Extract the [X, Y] coordinate from the center of the cell holding the provided text.  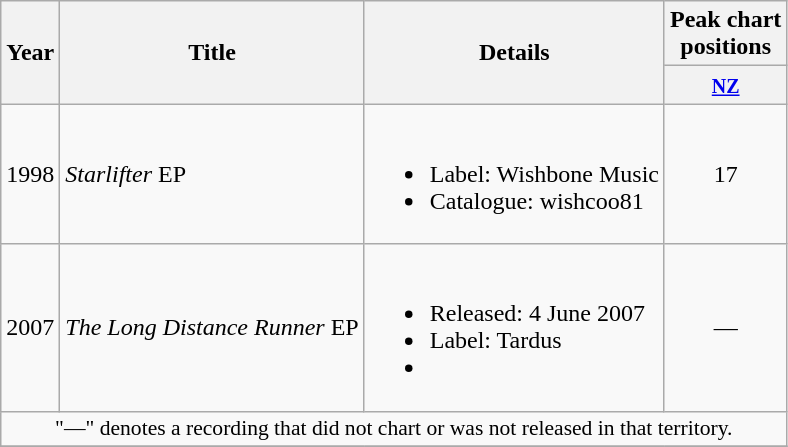
Label: Wishbone MusicCatalogue: wishcoo81 [514, 174]
Released: 4 June 2007Label: Tardus [514, 328]
17 [725, 174]
Year [30, 52]
— [725, 328]
2007 [30, 328]
NZ [725, 85]
1998 [30, 174]
Peak chartpositions [725, 34]
The Long Distance Runner EP [212, 328]
Details [514, 52]
Starlifter EP [212, 174]
Title [212, 52]
"—" denotes a recording that did not chart or was not released in that territory. [394, 429]
